Capture the cell that displays the provided text and extract its (X, Y) central coordinate. 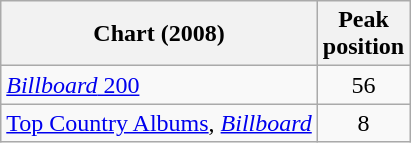
Peakposition (363, 34)
56 (363, 85)
8 (363, 123)
Top Country Albums, Billboard (160, 123)
Chart (2008) (160, 34)
Billboard 200 (160, 85)
